Output the (X, Y) coordinate of the center of the cell containing the given text.  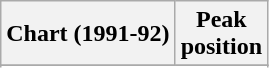
Chart (1991-92) (88, 34)
Peakposition (221, 34)
